Provide the [x, y] coordinate of the cell's center where the given text is located.  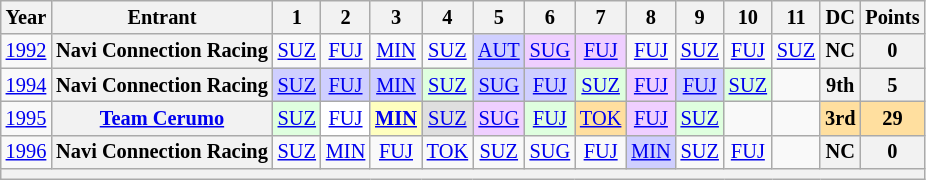
AUT [499, 51]
3rd [840, 118]
1996 [26, 152]
7 [600, 17]
1995 [26, 118]
6 [550, 17]
2 [346, 17]
11 [796, 17]
Team Cerumo [162, 118]
1994 [26, 85]
3 [396, 17]
4 [448, 17]
9th [840, 85]
Entrant [162, 17]
9 [700, 17]
29 [892, 118]
1 [297, 17]
Year [26, 17]
8 [650, 17]
DC [840, 17]
10 [748, 17]
1992 [26, 51]
Points [892, 17]
